Return [X, Y] of the center of cell containing provided text 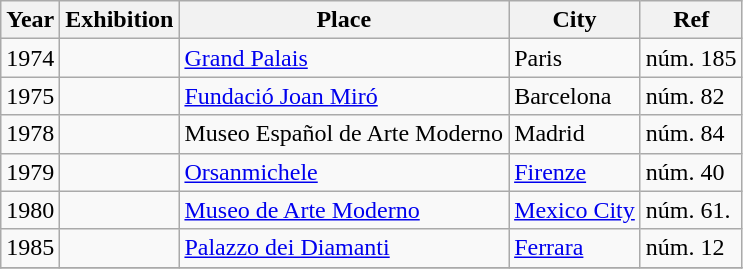
1980 [30, 210]
Mexico City [575, 210]
Firenze [575, 172]
City [575, 20]
1974 [30, 58]
núm. 185 [691, 58]
1979 [30, 172]
Orsanmichele [344, 172]
Fundació Joan Miró [344, 96]
Museo Español de Arte Moderno [344, 134]
núm. 12 [691, 248]
Place [344, 20]
núm. 40 [691, 172]
Madrid [575, 134]
Museo de Arte Moderno [344, 210]
Ferrara [575, 248]
Barcelona [575, 96]
Paris [575, 58]
Ref [691, 20]
Palazzo dei Diamanti [344, 248]
Year [30, 20]
1985 [30, 248]
1975 [30, 96]
núm. 82 [691, 96]
núm. 84 [691, 134]
Exhibition [120, 20]
Grand Palais [344, 58]
1978 [30, 134]
núm. 61. [691, 210]
